Return (X, Y) of the center of cell containing provided text 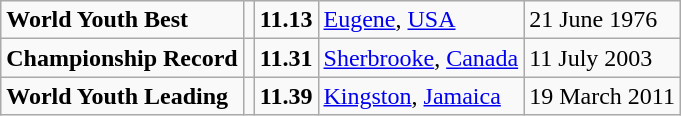
World Youth Leading (122, 96)
11.39 (286, 96)
World Youth Best (122, 20)
Sherbrooke, Canada (421, 58)
11.31 (286, 58)
11 July 2003 (602, 58)
19 March 2011 (602, 96)
21 June 1976 (602, 20)
Eugene, USA (421, 20)
Championship Record (122, 58)
11.13 (286, 20)
Kingston, Jamaica (421, 96)
